Locate the cell with the specified text and output its (x, y) center coordinate. 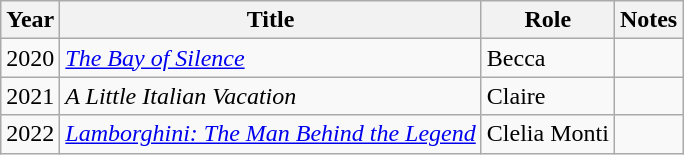
Becca (548, 58)
Notes (648, 20)
2022 (30, 134)
Lamborghini: The Man Behind the Legend (270, 134)
A Little Italian Vacation (270, 96)
Clelia Monti (548, 134)
2021 (30, 96)
Year (30, 20)
Title (270, 20)
2020 (30, 58)
The Bay of Silence (270, 58)
Role (548, 20)
Claire (548, 96)
